Determine the (x, y) coordinate at the center of the cell enclosing the given text.  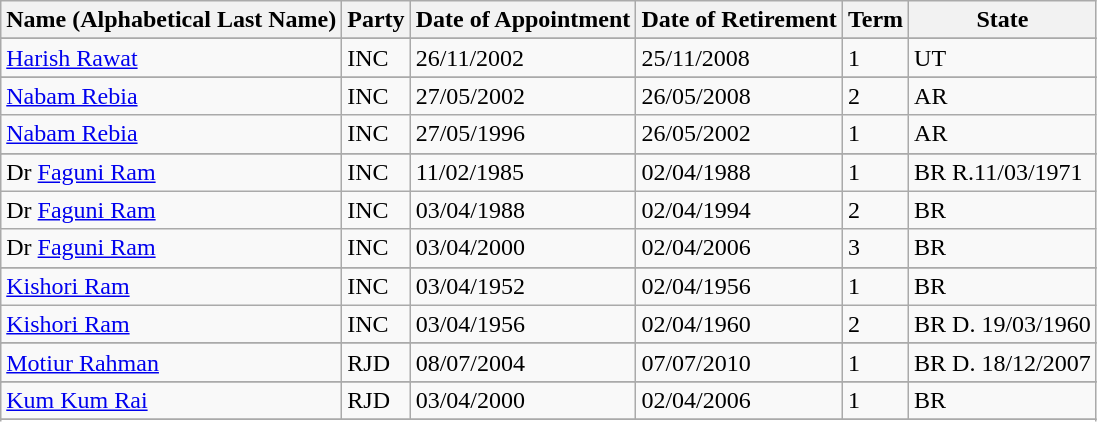
08/07/2004 (523, 362)
UT (1003, 58)
02/04/1988 (740, 172)
Date of Appointment (523, 20)
Motiur Rahman (172, 362)
Term (875, 20)
26/05/2008 (740, 96)
Party (376, 20)
Harish Rawat (172, 58)
27/05/2002 (523, 96)
11/02/1985 (523, 172)
BR D. 18/12/2007 (1003, 362)
3 (875, 248)
Kum Kum Rai (172, 400)
02/04/1956 (740, 286)
03/04/1952 (523, 286)
State (1003, 20)
BR D. 19/03/1960 (1003, 324)
Name (Alphabetical Last Name) (172, 20)
02/04/1960 (740, 324)
07/07/2010 (740, 362)
03/04/1956 (523, 324)
27/05/1996 (523, 134)
26/05/2002 (740, 134)
25/11/2008 (740, 58)
26/11/2002 (523, 58)
03/04/1988 (523, 210)
Date of Retirement (740, 20)
02/04/1994 (740, 210)
BR R.11/03/1971 (1003, 172)
